Find where the given text appears and provide that cell's center as [X, Y] coordinate. 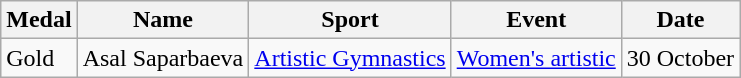
30 October [680, 58]
Asal Saparbaeva [163, 58]
Women's artistic [536, 58]
Gold [39, 58]
Artistic Gymnastics [350, 58]
Event [536, 20]
Date [680, 20]
Sport [350, 20]
Medal [39, 20]
Name [163, 20]
